Pinpoint the cell where the given text exists, returning its (X, Y) midpoint coordinate. 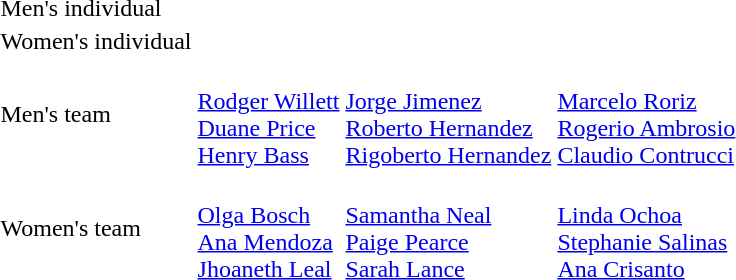
Rodger WillettDuane PriceHenry Bass (268, 114)
Jorge JimenezRoberto HernandezRigoberto Hernandez (448, 114)
